Provide the [x, y] coordinate of the cell's center where the given text is located.  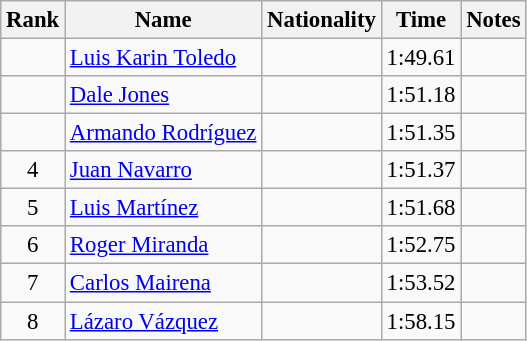
Luis Martínez [164, 208]
Luis Karin Toledo [164, 58]
Lázaro Vázquez [164, 321]
Roger Miranda [164, 245]
1:52.75 [421, 245]
Nationality [322, 20]
1:51.68 [421, 208]
1:51.37 [421, 170]
7 [33, 283]
5 [33, 208]
1:58.15 [421, 321]
8 [33, 321]
Notes [494, 20]
Time [421, 20]
4 [33, 170]
Rank [33, 20]
1:53.52 [421, 283]
Juan Navarro [164, 170]
Carlos Mairena [164, 283]
1:51.35 [421, 133]
Name [164, 20]
Dale Jones [164, 95]
1:51.18 [421, 95]
6 [33, 245]
1:49.61 [421, 58]
Armando Rodríguez [164, 133]
